Provide the (x, y) coordinate of the cell's center where the given text is located.  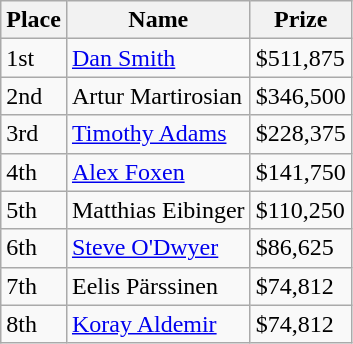
$346,500 (300, 96)
3rd (34, 134)
$86,625 (300, 248)
Artur Martirosian (158, 96)
8th (34, 324)
5th (34, 210)
Timothy Adams (158, 134)
7th (34, 286)
$141,750 (300, 172)
Name (158, 20)
1st (34, 58)
Matthias Eibinger (158, 210)
2nd (34, 96)
Eelis Pärssinen (158, 286)
Dan Smith (158, 58)
$110,250 (300, 210)
Place (34, 20)
4th (34, 172)
Alex Foxen (158, 172)
Koray Aldemir (158, 324)
Prize (300, 20)
6th (34, 248)
$228,375 (300, 134)
$511,875 (300, 58)
Steve O'Dwyer (158, 248)
